From the cell containing the given text, extract its center point as (x, y) coordinate. 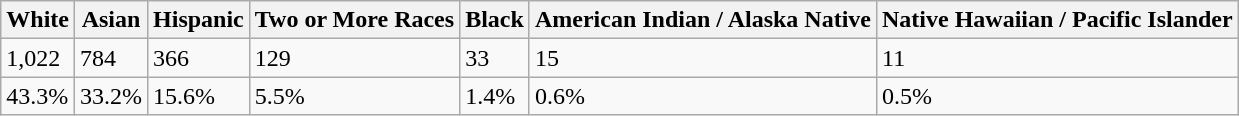
15.6% (199, 96)
White (38, 20)
33 (495, 58)
15 (702, 58)
American Indian / Alaska Native (702, 20)
11 (1057, 58)
Two or More Races (354, 20)
366 (199, 58)
1,022 (38, 58)
Native Hawaiian / Pacific Islander (1057, 20)
43.3% (38, 96)
784 (110, 58)
0.5% (1057, 96)
Hispanic (199, 20)
129 (354, 58)
Asian (110, 20)
33.2% (110, 96)
5.5% (354, 96)
1.4% (495, 96)
0.6% (702, 96)
Black (495, 20)
